Output the [x, y] coordinate of the center of the cell containing the given text.  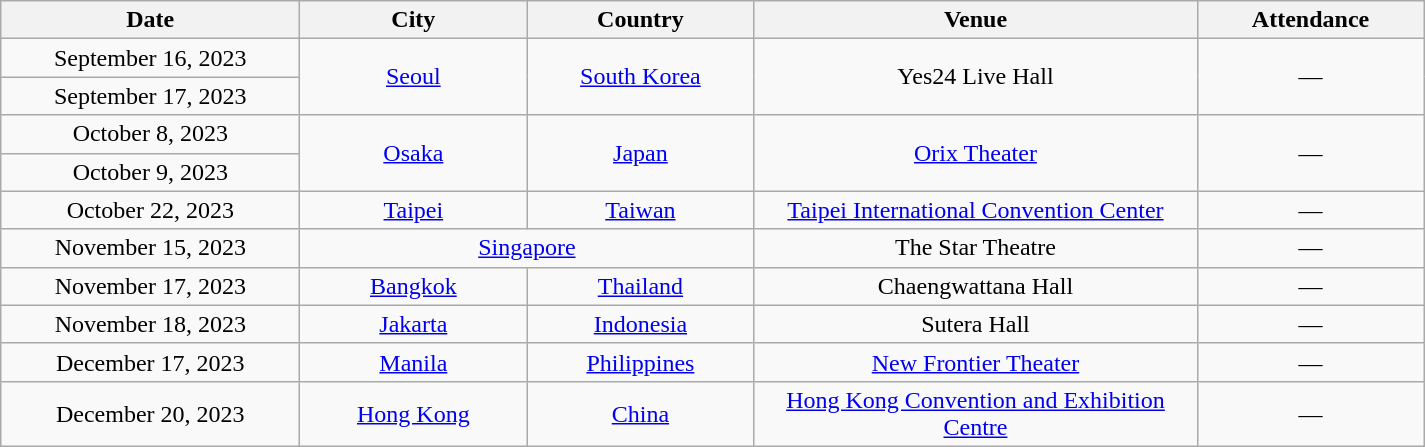
Osaka [414, 153]
Yes24 Live Hall [976, 77]
Venue [976, 20]
Hong Kong [414, 414]
November 17, 2023 [150, 286]
South Korea [640, 77]
Sutera Hall [976, 324]
Manila [414, 362]
Country [640, 20]
October 8, 2023 [150, 134]
Indonesia [640, 324]
Chaengwattana Hall [976, 286]
City [414, 20]
Jakarta [414, 324]
Attendance [1310, 20]
Taipei International Convention Center [976, 210]
November 15, 2023 [150, 248]
November 18, 2023 [150, 324]
The Star Theatre [976, 248]
Bangkok [414, 286]
Singapore [527, 248]
Date [150, 20]
Seoul [414, 77]
December 20, 2023 [150, 414]
New Frontier Theater [976, 362]
Taiwan [640, 210]
Philippines [640, 362]
September 17, 2023 [150, 96]
Japan [640, 153]
Orix Theater [976, 153]
October 9, 2023 [150, 172]
December 17, 2023 [150, 362]
October 22, 2023 [150, 210]
September 16, 2023 [150, 58]
Taipei [414, 210]
Hong Kong Convention and Exhibition Centre [976, 414]
Thailand [640, 286]
China [640, 414]
